Pinpoint the cell where the given text exists, returning its (X, Y) midpoint coordinate. 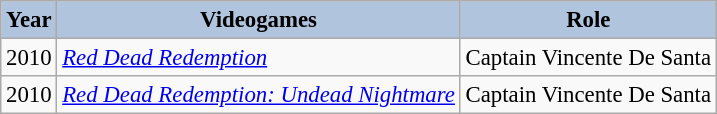
Role (588, 20)
Red Dead Redemption (258, 58)
Red Dead Redemption: Undead Nightmare (258, 95)
Year (29, 20)
Videogames (258, 20)
